From the cell containing the given text, extract its center point as [x, y] coordinate. 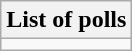
List of polls [66, 20]
